Determine the [X, Y] coordinate at the center of the cell enclosing the given text.  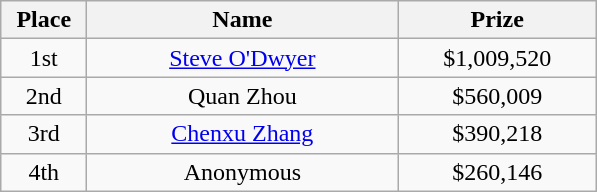
Name [242, 20]
2nd [44, 96]
$1,009,520 [498, 58]
Chenxu Zhang [242, 134]
Prize [498, 20]
$260,146 [498, 172]
Quan Zhou [242, 96]
3rd [44, 134]
4th [44, 172]
$390,218 [498, 134]
$560,009 [498, 96]
Anonymous [242, 172]
Steve O'Dwyer [242, 58]
1st [44, 58]
Place [44, 20]
